Pinpoint the cell where the given text exists, returning its (X, Y) midpoint coordinate. 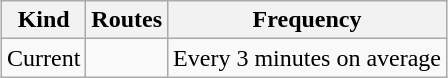
Frequency (308, 20)
Kind (43, 20)
Routes (127, 20)
Current (43, 58)
Every 3 minutes on average (308, 58)
